Detect which cell encompasses the target text, then output its (x, y) center coordinate. 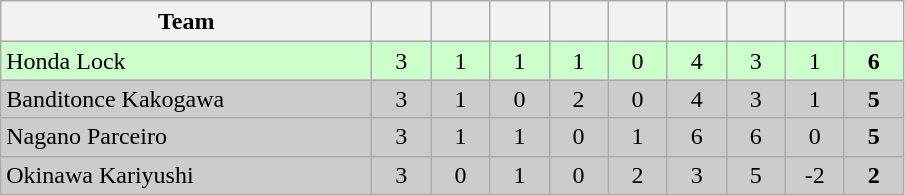
Banditonce Kakogawa (186, 99)
Honda Lock (186, 61)
Okinawa Kariyushi (186, 175)
-2 (814, 175)
Team (186, 22)
Nagano Parceiro (186, 137)
